Provide the [x, y] coordinate of the cell's center where the given text is located.  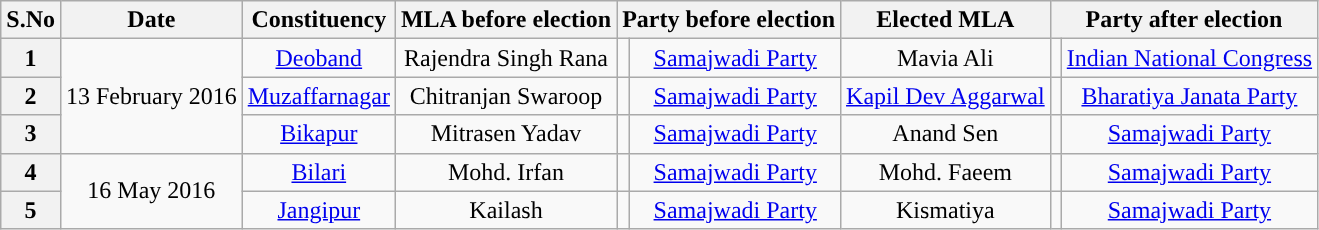
Kailash [506, 210]
Indian National Congress [1189, 58]
Party after election [1184, 20]
MLA before election [506, 20]
Elected MLA [946, 20]
Mitrasen Yadav [506, 134]
16 May 2016 [151, 191]
5 [31, 210]
Mohd. Irfan [506, 172]
4 [31, 172]
Rajendra Singh Rana [506, 58]
Party before election [729, 20]
Constituency [318, 20]
1 [31, 58]
13 February 2016 [151, 96]
Date [151, 20]
Anand Sen [946, 134]
Deoband [318, 58]
2 [31, 96]
Bharatiya Janata Party [1189, 96]
Muzaffarnagar [318, 96]
Kismatiya [946, 210]
Bikapur [318, 134]
Bilari [318, 172]
Kapil Dev Aggarwal [946, 96]
Mavia Ali [946, 58]
3 [31, 134]
Jangipur [318, 210]
Chitranjan Swaroop [506, 96]
S.No [31, 20]
Mohd. Faeem [946, 172]
